Return the [X, Y] coordinate for the center point of the cell that contains the specified text.  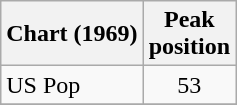
Peakposition [189, 34]
53 [189, 85]
Chart (1969) [72, 34]
US Pop [72, 85]
